Return the (X, Y) coordinate for the center point of the cell that contains the specified text.  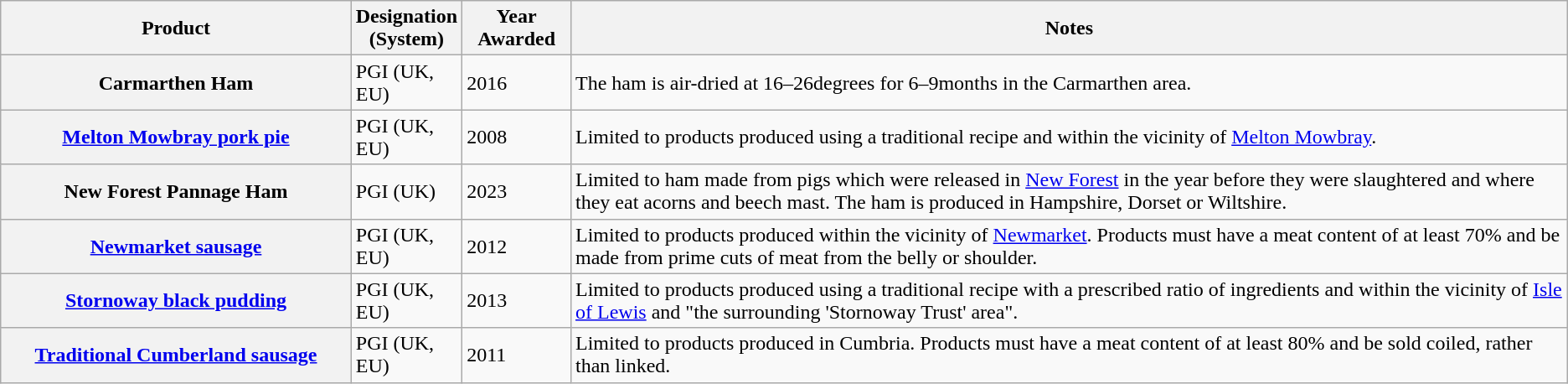
2023 (517, 191)
Designation (System) (406, 29)
Traditional Cumberland sausage (176, 355)
Melton Mowbray pork pie (176, 138)
PGI (UK) (406, 191)
Limited to products produced using a traditional recipe and within the vicinity of Melton Mowbray. (1069, 138)
2011 (517, 355)
2012 (517, 246)
2013 (517, 300)
Product (176, 29)
New Forest Pannage Ham (176, 191)
Notes (1069, 29)
The ham is air-dried at 16–26degrees for 6–9months in the Carmarthen area. (1069, 82)
2016 (517, 82)
2008 (517, 138)
Newmarket sausage (176, 246)
Carmarthen Ham (176, 82)
Year Awarded (517, 29)
Stornoway black pudding (176, 300)
Limited to products produced in Cumbria. Products must have a meat content of at least 80% and be sold coiled, rather than linked. (1069, 355)
